From the cell containing the given text, extract its center point as [x, y] coordinate. 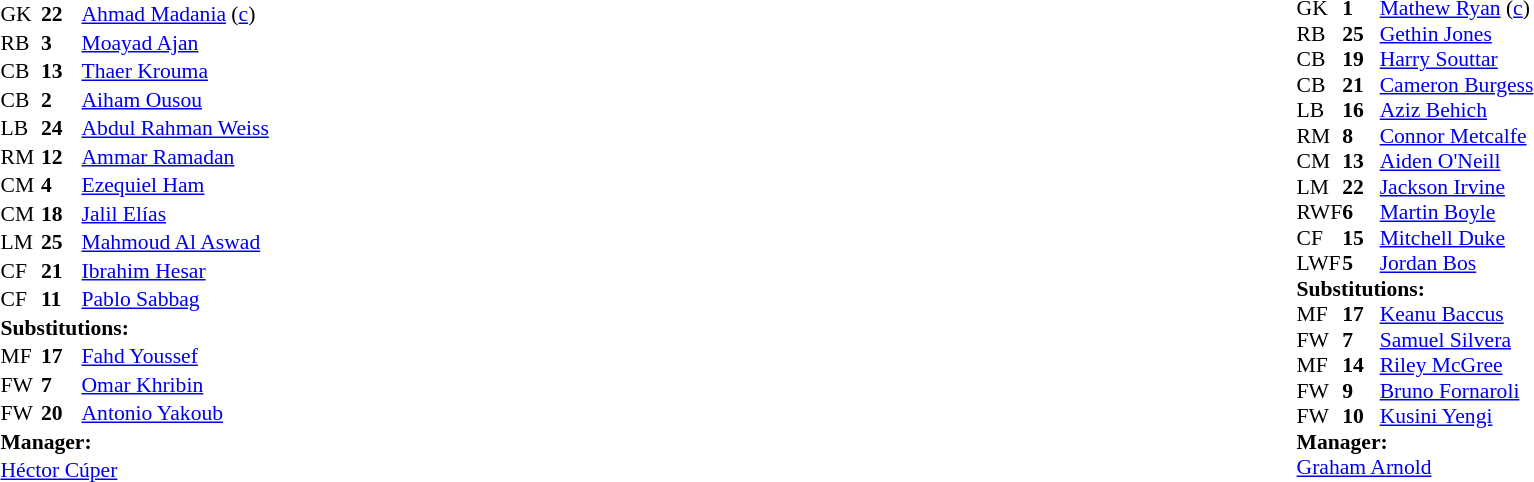
Omar Khribin [176, 385]
Moayad Ajan [176, 43]
8 [1361, 136]
19 [1361, 59]
Gethin Jones [1457, 34]
Graham Arnold [1416, 467]
Harry Souttar [1457, 59]
Aziz Behich [1457, 111]
Jackson Irvine [1457, 187]
Samuel Silvera [1457, 340]
Ahmad Madania (c) [176, 15]
10 [1361, 417]
Antonio Yakoub [176, 413]
Kusini Yengi [1457, 417]
Riley McGree [1457, 365]
4 [60, 185]
Mahmoud Al Aswad [176, 243]
6 [1361, 213]
9 [1361, 391]
Connor Metcalfe [1457, 136]
Abdul Rahman Weiss [176, 129]
Thaer Krouma [176, 71]
Ammar Ramadan [176, 157]
Pablo Sabbag [176, 299]
Cameron Burgess [1457, 85]
Aiham Ousou [176, 100]
Mitchell Duke [1457, 238]
2 [60, 100]
20 [60, 413]
Fahd Youssef [176, 357]
Jalil Elías [176, 214]
Aiden O'Neill [1457, 161]
RWF [1320, 213]
GK [19, 15]
Bruno Fornaroli [1457, 391]
Ezequiel Ham [176, 185]
Ibrahim Hesar [176, 271]
Martin Boyle [1457, 213]
3 [60, 43]
5 [1361, 263]
14 [1361, 365]
15 [1361, 238]
16 [1361, 111]
Jordan Bos [1457, 263]
24 [60, 129]
Keanu Baccus [1457, 315]
LWF [1320, 263]
18 [60, 214]
11 [60, 299]
12 [60, 157]
